From the cell containing the given text, extract its center point as [X, Y] coordinate. 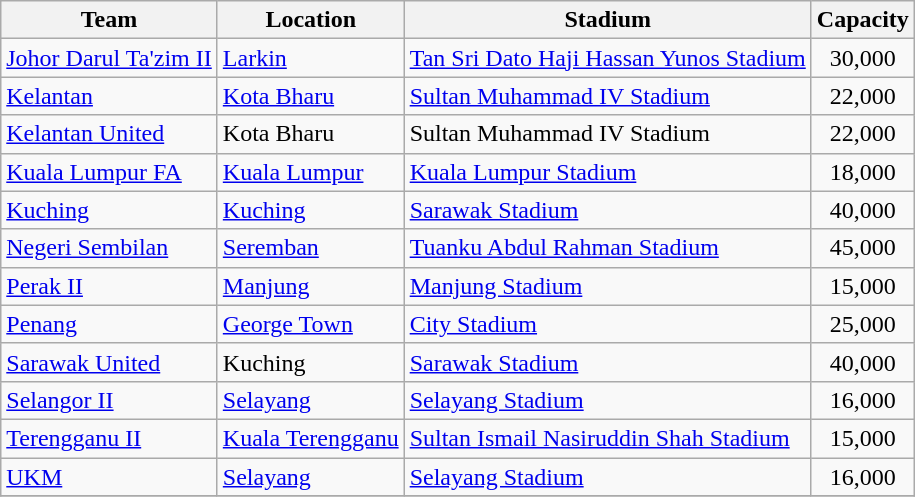
Tuanku Abdul Rahman Stadium [608, 248]
25,000 [862, 324]
Kelantan [110, 96]
Kuala Lumpur FA [110, 172]
Penang [110, 324]
Seremban [310, 248]
Sultan Ismail Nasiruddin Shah Stadium [608, 438]
Capacity [862, 20]
Manjung Stadium [608, 286]
George Town [310, 324]
30,000 [862, 58]
Team [110, 20]
Location [310, 20]
Kuala Lumpur [310, 172]
Sarawak United [110, 362]
City Stadium [608, 324]
Stadium [608, 20]
18,000 [862, 172]
UKM [110, 477]
Terengganu II [110, 438]
Manjung [310, 286]
Kelantan United [110, 134]
Kuala Terengganu [310, 438]
Kuala Lumpur Stadium [608, 172]
Johor Darul Ta'zim II [110, 58]
Selangor II [110, 400]
Tan Sri Dato Haji Hassan Yunos Stadium [608, 58]
45,000 [862, 248]
Larkin [310, 58]
Perak II [110, 286]
Negeri Sembilan [110, 248]
